Return the [x, y] coordinate for the center point of the cell that contains the specified text.  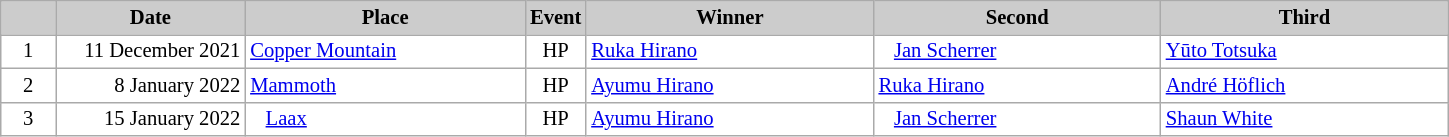
8 January 2022 [151, 85]
Winner [730, 17]
Third [1304, 17]
1 [28, 51]
3 [28, 119]
11 December 2021 [151, 51]
Place [385, 17]
Yūto Totsuka [1304, 51]
15 January 2022 [151, 119]
Copper Mountain [385, 51]
André Höflich [1304, 85]
Laax [385, 119]
Date [151, 17]
Event [556, 17]
Second [1018, 17]
Mammoth [385, 85]
2 [28, 85]
Shaun White [1304, 119]
